Provide the (X, Y) coordinate of the cell's center where the given text is located.  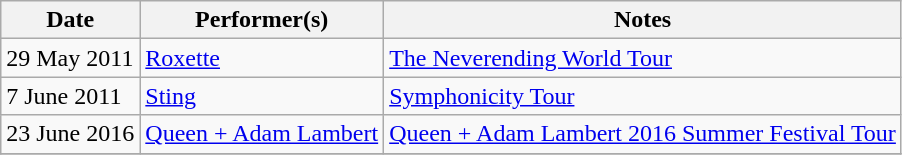
7 June 2011 (70, 96)
Queen + Adam Lambert 2016 Summer Festival Tour (643, 134)
Performer(s) (262, 20)
Sting (262, 96)
Symphonicity Tour (643, 96)
23 June 2016 (70, 134)
Date (70, 20)
Queen + Adam Lambert (262, 134)
Notes (643, 20)
The Neverending World Tour (643, 58)
Roxette (262, 58)
29 May 2011 (70, 58)
